Return [X, Y] of the center of cell containing provided text 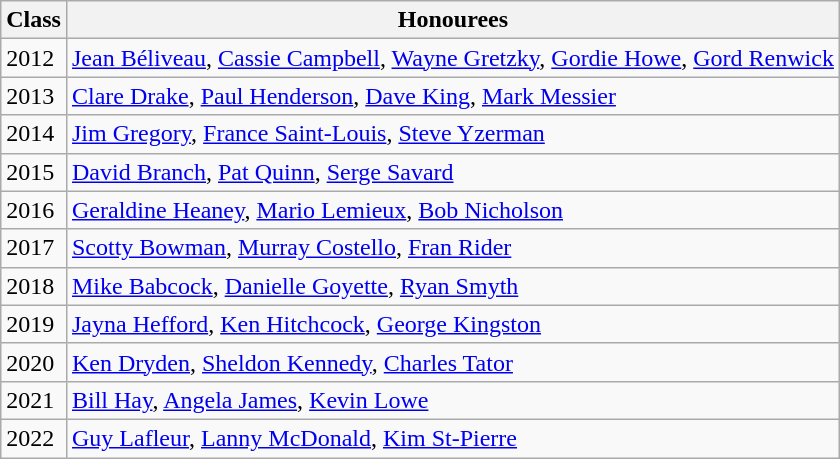
2015 [34, 172]
2018 [34, 286]
Jean Béliveau, Cassie Campbell, Wayne Gretzky, Gordie Howe, Gord Renwick [452, 58]
Geraldine Heaney, Mario Lemieux, Bob Nicholson [452, 210]
Guy Lafleur, Lanny McDonald, Kim St-Pierre [452, 438]
Jayna Hefford, Ken Hitchcock, George Kingston [452, 324]
Clare Drake, Paul Henderson, Dave King, Mark Messier [452, 96]
2022 [34, 438]
Ken Dryden, Sheldon Kennedy, Charles Tator [452, 362]
Jim Gregory, France Saint-Louis, Steve Yzerman [452, 134]
2012 [34, 58]
Class [34, 20]
Scotty Bowman, Murray Costello, Fran Rider [452, 248]
2020 [34, 362]
2013 [34, 96]
Bill Hay, Angela James, Kevin Lowe [452, 400]
2014 [34, 134]
2021 [34, 400]
Honourees [452, 20]
2016 [34, 210]
David Branch, Pat Quinn, Serge Savard [452, 172]
2017 [34, 248]
2019 [34, 324]
Mike Babcock, Danielle Goyette, Ryan Smyth [452, 286]
